Detect which cell encompasses the target text, then output its (X, Y) center coordinate. 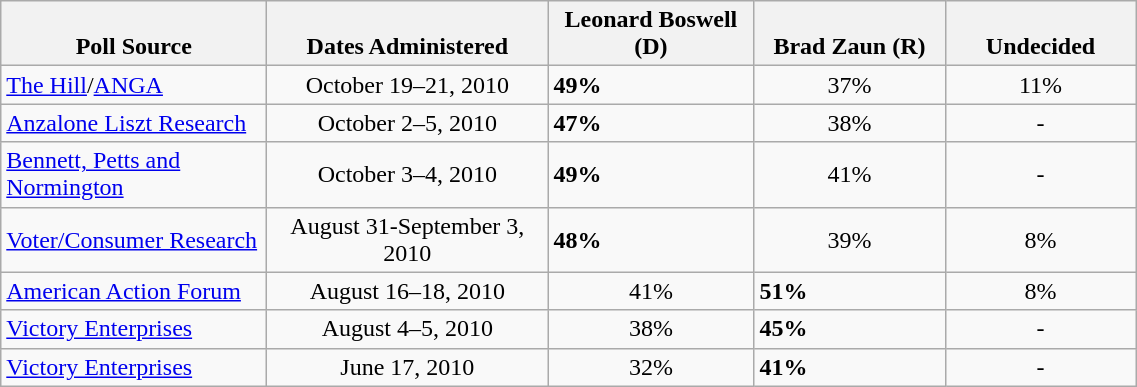
June 17, 2010 (408, 367)
October 3–4, 2010 (408, 174)
August 4–5, 2010 (408, 329)
37% (850, 85)
Leonard Boswell (D) (651, 34)
51% (850, 291)
October 19–21, 2010 (408, 85)
Voter/Consumer Research (134, 240)
48% (651, 240)
Dates Administered (408, 34)
45% (850, 329)
October 2–5, 2010 (408, 123)
American Action Forum (134, 291)
39% (850, 240)
Brad Zaun (R) (850, 34)
47% (651, 123)
The Hill/ANGA (134, 85)
Bennett, Petts and Normington (134, 174)
Poll Source (134, 34)
Anzalone Liszt Research (134, 123)
11% (1040, 85)
August 31-September 3, 2010 (408, 240)
Undecided (1040, 34)
32% (651, 367)
August 16–18, 2010 (408, 291)
